Capture the cell that displays the provided text and extract its (X, Y) central coordinate. 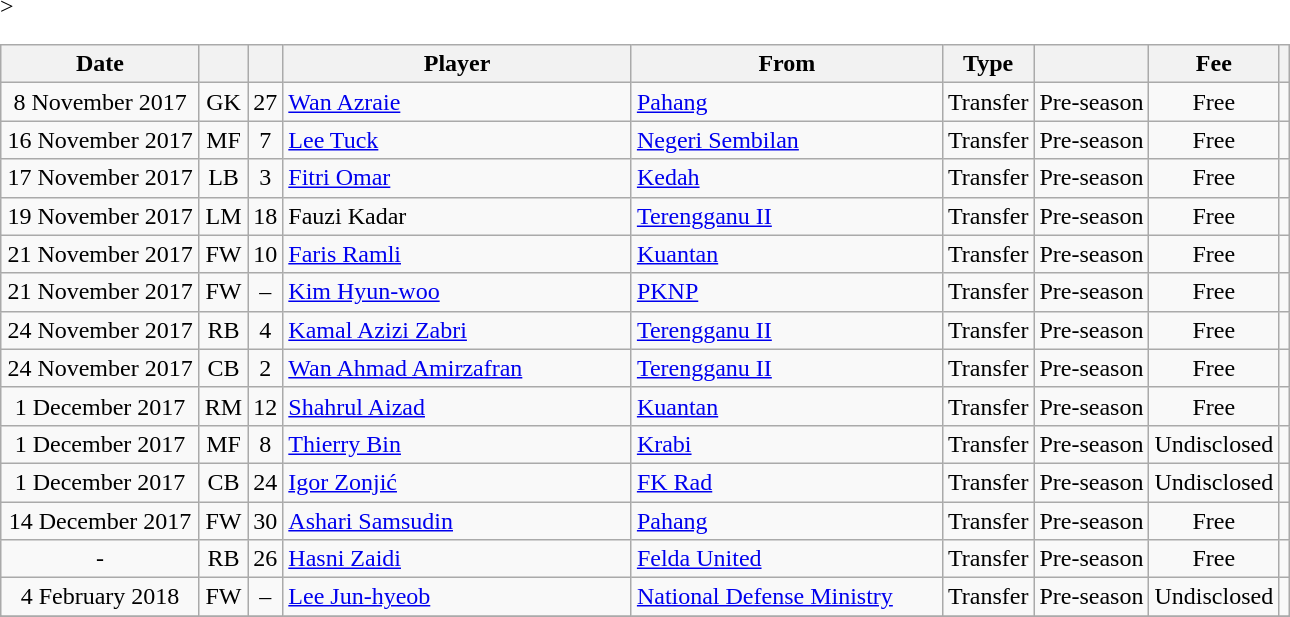
Wan Ahmad Amirzafran (458, 368)
- (100, 559)
Fitri Omar (458, 178)
Ashari Samsudin (458, 521)
7 (266, 140)
19 November 2017 (100, 216)
Hasni Zaidi (458, 559)
12 (266, 406)
30 (266, 521)
Felda United (786, 559)
3 (266, 178)
16 November 2017 (100, 140)
Lee Tuck (458, 140)
Thierry Bin (458, 444)
Type (988, 64)
Shahrul Aizad (458, 406)
8 November 2017 (100, 102)
27 (266, 102)
Faris Ramli (458, 254)
18 (266, 216)
Lee Jun-hyeob (458, 597)
2 (266, 368)
10 (266, 254)
17 November 2017 (100, 178)
8 (266, 444)
4 (266, 330)
Wan Azraie (458, 102)
RM (223, 406)
FK Rad (786, 482)
Negeri Sembilan (786, 140)
LM (223, 216)
Igor Zonjić (458, 482)
Fee (1214, 64)
26 (266, 559)
National Defense Ministry (786, 597)
Kim Hyun-woo (458, 292)
Player (458, 64)
GK (223, 102)
LB (223, 178)
From (786, 64)
Krabi (786, 444)
PKNP (786, 292)
Fauzi Kadar (458, 216)
24 (266, 482)
Kamal Azizi Zabri (458, 330)
Kedah (786, 178)
14 December 2017 (100, 521)
4 February 2018 (100, 597)
Date (100, 64)
